Return the (x, y) coordinate for the center point of the cell that contains the specified text.  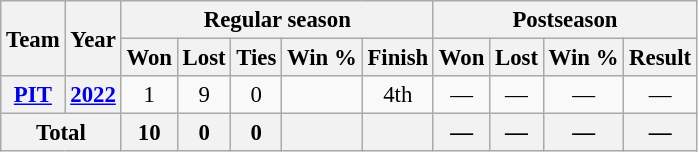
9 (204, 95)
PIT (33, 95)
4th (398, 95)
10 (149, 133)
Postseason (564, 20)
Regular season (277, 20)
Total (61, 133)
Result (660, 58)
2022 (93, 95)
Team (33, 38)
1 (149, 95)
Year (93, 38)
Finish (398, 58)
Ties (256, 58)
